Locate the cell with the specified text and output its (X, Y) center coordinate. 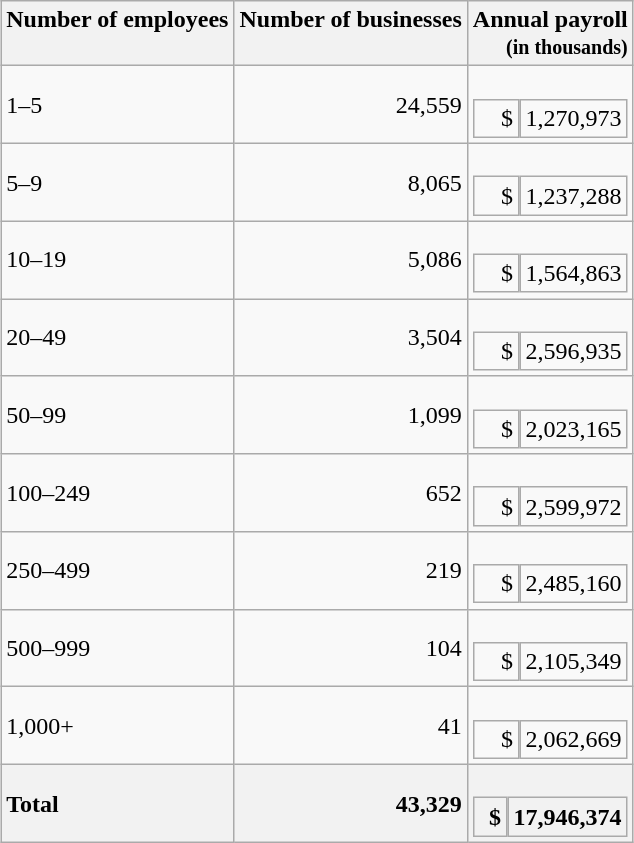
Number of businesses (350, 34)
Annual payroll(in thousands) (550, 34)
17,946,374 (568, 817)
3,504 (350, 338)
Total (118, 803)
2,599,972 (574, 506)
104 (350, 648)
2,023,165 (574, 429)
5–9 (118, 182)
$ 2,023,165 (550, 415)
1,237,288 (574, 196)
5,086 (350, 260)
$ 2,105,349 (550, 648)
$ 1,237,288 (550, 182)
100–249 (118, 493)
1,099 (350, 415)
2,596,935 (574, 351)
41 (350, 726)
43,329 (350, 803)
500–999 (118, 648)
219 (350, 571)
$ 2,485,160 (550, 571)
1–5 (118, 105)
$ 2,062,669 (550, 726)
20–49 (118, 338)
652 (350, 493)
8,065 (350, 182)
$ 1,270,973 (550, 105)
250–499 (118, 571)
1,000+ (118, 726)
10–19 (118, 260)
$ 2,599,972 (550, 493)
Number of employees (118, 34)
2,062,669 (574, 739)
24,559 (350, 105)
1,564,863 (574, 274)
1,270,973 (574, 118)
$ 17,946,374 (550, 803)
$ 1,564,863 (550, 260)
$ 2,596,935 (550, 338)
50–99 (118, 415)
2,105,349 (574, 662)
2,485,160 (574, 584)
